For the text-containing cell, return its midpoint in (X, Y) coordinate format. 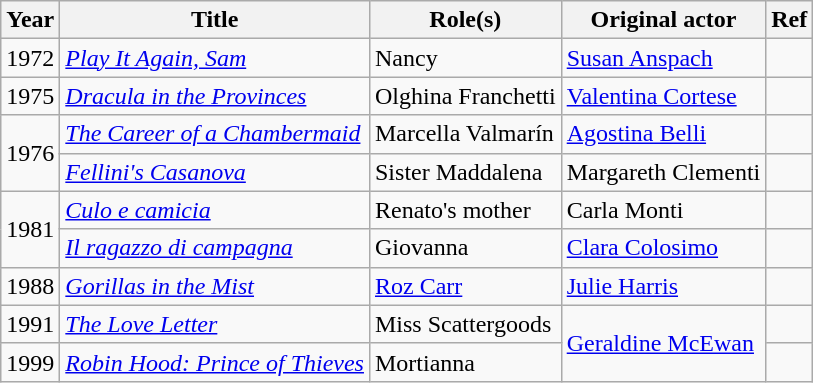
Julie Harris (664, 286)
Play It Again, Sam (215, 58)
1976 (30, 153)
Geraldine McEwan (664, 343)
Original actor (664, 20)
1988 (30, 286)
Giovanna (465, 248)
Agostina Belli (664, 134)
Carla Monti (664, 210)
Renato's mother (465, 210)
1975 (30, 96)
Mortianna (465, 362)
Valentina Cortese (664, 96)
The Love Letter (215, 324)
Role(s) (465, 20)
Dracula in the Provinces (215, 96)
Title (215, 20)
Olghina Franchetti (465, 96)
The Career of a Chambermaid (215, 134)
1972 (30, 58)
Ref (790, 20)
Nancy (465, 58)
Il ragazzo di campagna (215, 248)
Clara Colosimo (664, 248)
Margareth Clementi (664, 172)
Year (30, 20)
Roz Carr (465, 286)
Robin Hood: Prince of Thieves (215, 362)
Marcella Valmarín (465, 134)
Miss Scattergoods (465, 324)
Fellini's Casanova (215, 172)
1991 (30, 324)
Gorillas in the Mist (215, 286)
1981 (30, 229)
Susan Anspach (664, 58)
Culo e camicia (215, 210)
Sister Maddalena (465, 172)
1999 (30, 362)
